Pinpoint the cell where the given text exists, returning its [x, y] midpoint coordinate. 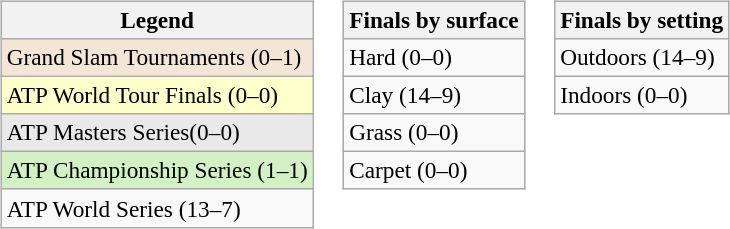
ATP Championship Series (1–1) [157, 171]
ATP Masters Series(0–0) [157, 133]
Finals by surface [434, 20]
Grand Slam Tournaments (0–1) [157, 57]
Indoors (0–0) [642, 95]
ATP World Series (13–7) [157, 208]
Legend [157, 20]
Hard (0–0) [434, 57]
Outdoors (14–9) [642, 57]
Carpet (0–0) [434, 171]
Clay (14–9) [434, 95]
ATP World Tour Finals (0–0) [157, 95]
Finals by setting [642, 20]
Grass (0–0) [434, 133]
